Locate the cell with the specified text and output its (x, y) center coordinate. 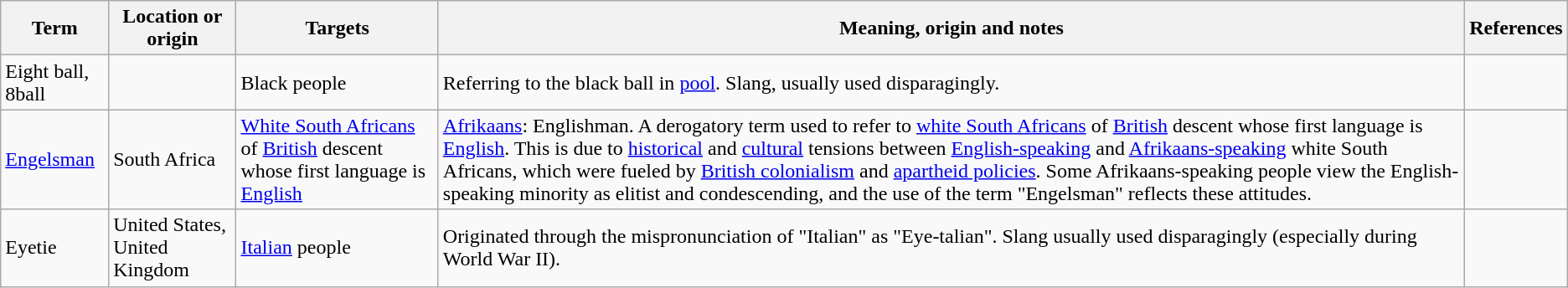
United States, United Kingdom (173, 248)
Black people (337, 82)
Referring to the black ball in pool. Slang, usually used disparagingly. (952, 82)
Eyetie (55, 248)
Eight ball, 8ball (55, 82)
White South Africans of British descent whose first language is English (337, 159)
Term (55, 28)
Meaning, origin and notes (952, 28)
Location or origin (173, 28)
Engelsman (55, 159)
Targets (337, 28)
South Africa (173, 159)
References (1516, 28)
Originated through the mispronunciation of "Italian" as "Eye-talian". Slang usually used disparagingly (especially during World War II). (952, 248)
Italian people (337, 248)
